Capture the cell that displays the provided text and extract its (X, Y) central coordinate. 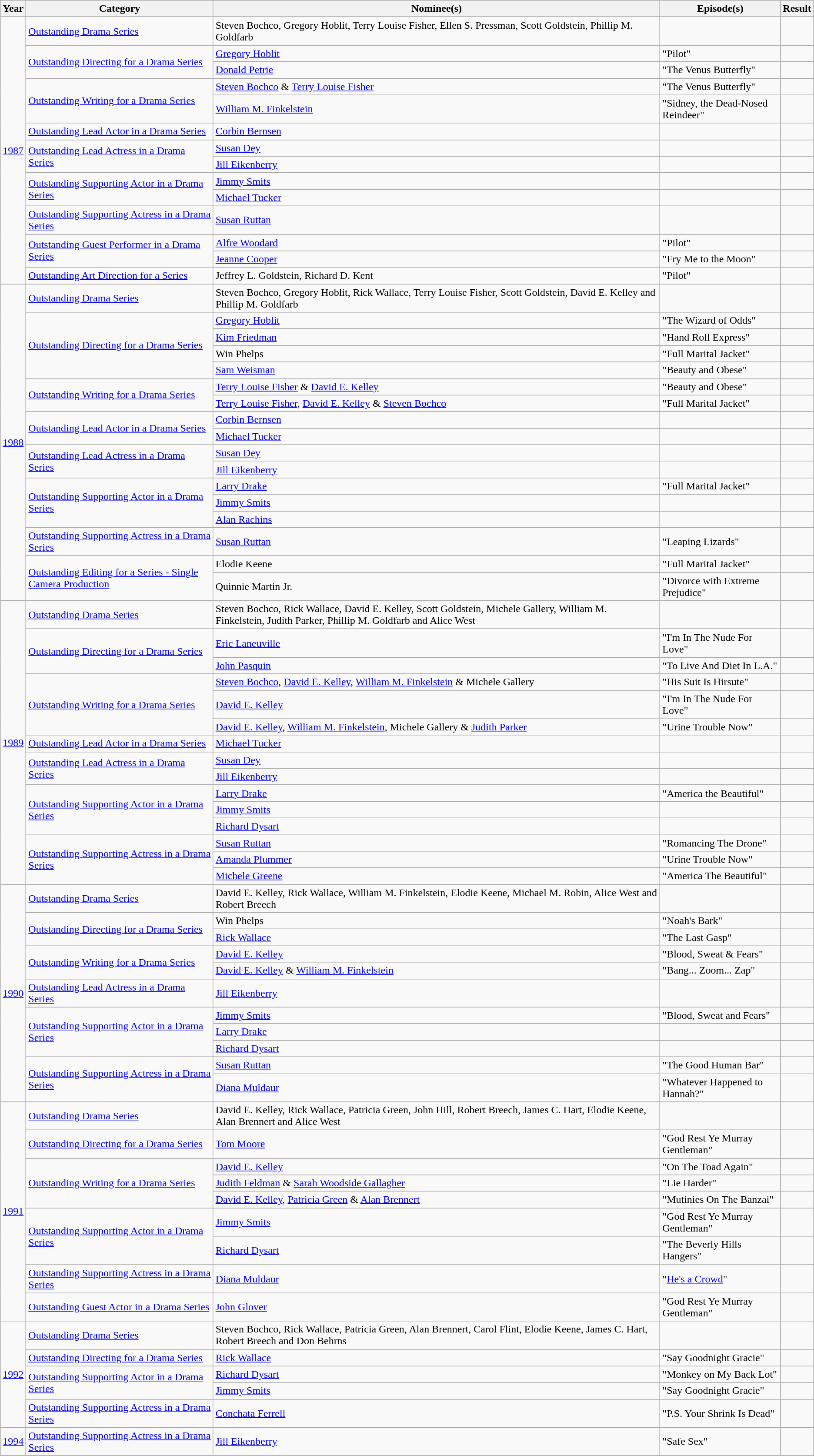
"His Suit Is Hirsute" (720, 682)
David E. Kelley, William M. Finkelstein, Michele Gallery & Judith Parker (437, 727)
Steven Bochco, Gregory Hoblit, Rick Wallace, Terry Louise Fisher, Scott Goldstein, David E. Kelley and Phillip M. Goldfarb (437, 298)
1988 (13, 442)
1994 (13, 1442)
Outstanding Guest Performer in a Drama Series (120, 251)
Result (797, 9)
"Hand Roll Express" (720, 337)
Outstanding Art Direction for a Series (120, 276)
Steven Bochco, Gregory Hoblit, Terry Louise Fisher, Ellen S. Pressman, Scott Goldstein, Phillip M. Goldfarb (437, 31)
"Blood, Sweat and Fears" (720, 1015)
Conchata Ferrell (437, 1413)
"On The Toad Again" (720, 1166)
"The Wizard of Odds" (720, 321)
Outstanding Editing for a Series - Single Camera Production (120, 579)
Category (120, 9)
David E. Kelley, Rick Wallace, William M. Finkelstein, Elodie Keene, Michael M. Robin, Alice West and Robert Breech (437, 899)
"Mutinies On The Banzai" (720, 1200)
"Lie Harder" (720, 1183)
"Whatever Happened to Hannah?" (720, 1088)
Elodie Keene (437, 564)
Judith Feldman & Sarah Woodside Gallagher (437, 1183)
John Pasquin (437, 666)
"The Beverly Hills Hangers" (720, 1250)
Year (13, 9)
Nominee(s) (437, 9)
"Fry Me to the Moon" (720, 259)
"The Good Human Bar" (720, 1065)
Quinnie Martin Jr. (437, 586)
1987 (13, 151)
"He's a Crowd" (720, 1279)
Episode(s) (720, 9)
Amanda Plummer (437, 860)
"Bang... Zoom... Zap" (720, 971)
Jeanne Cooper (437, 259)
Terry Louise Fisher & David E. Kelley (437, 387)
Tom Moore (437, 1144)
John Glover (437, 1307)
"The Last Gasp" (720, 937)
Steven Bochco, Rick Wallace, Patricia Green, Alan Brennert, Carol Flint, Elodie Keene, James C. Hart, Robert Breech and Don Behrns (437, 1336)
"Divorce with Extreme Prejudice" (720, 586)
1992 (13, 1374)
"Monkey on My Back Lot" (720, 1374)
1991 (13, 1211)
"Sidney, the Dead-Nosed Reindeer" (720, 109)
Eric Laneuville (437, 643)
David E. Kelley & William M. Finkelstein (437, 971)
Michele Greene (437, 876)
Outstanding Guest Actor in a Drama Series (120, 1307)
1990 (13, 993)
Kim Friedman (437, 337)
Steven Bochco & Terry Louise Fisher (437, 87)
"To Live And Diet In L.A." (720, 666)
Steven Bochco, David E. Kelley, William M. Finkelstein & Michele Gallery (437, 682)
"Noah's Bark" (720, 921)
1989 (13, 743)
"Blood, Sweat & Fears" (720, 954)
Terry Louise Fisher, David E. Kelley & Steven Bochco (437, 403)
"Leaping Lizards" (720, 542)
William M. Finkelstein (437, 109)
"Safe Sex" (720, 1442)
"P.S. Your Shrink Is Dead" (720, 1413)
David E. Kelley, Patricia Green & Alan Brennert (437, 1200)
Alan Rachins (437, 519)
Alfre Woodard (437, 242)
"America the Beautiful" (720, 793)
Jeffrey L. Goldstein, Richard D. Kent (437, 276)
"America The Beautiful" (720, 876)
David E. Kelley, Rick Wallace, Patricia Green, John Hill, Robert Breech, James C. Hart, Elodie Keene, Alan Brennert and Alice West (437, 1115)
Donald Petrie (437, 70)
Sam Weisman (437, 370)
"Romancing The Drone" (720, 843)
